Capture the cell that displays the provided text and extract its (X, Y) central coordinate. 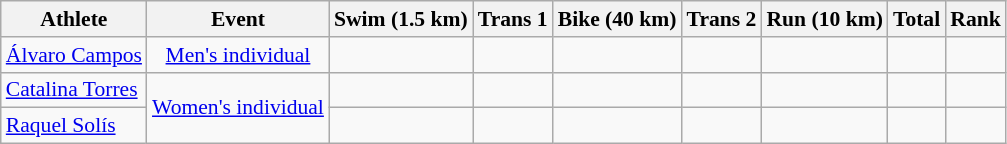
Women's individual (238, 108)
Total (916, 19)
Swim (1.5 km) (401, 19)
Catalina Torres (74, 90)
Rank (976, 19)
Men's individual (238, 55)
Run (10 km) (824, 19)
Bike (40 km) (618, 19)
Raquel Solís (74, 126)
Trans 1 (513, 19)
Trans 2 (722, 19)
Álvaro Campos (74, 55)
Event (238, 19)
Athlete (74, 19)
